Search for the cell housing the specified text and yield its [X, Y] center coordinate. 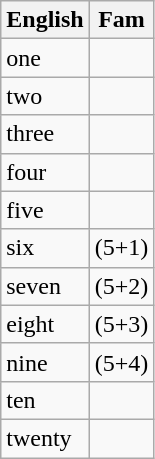
(5+3) [122, 324]
ten [45, 400]
six [45, 248]
four [45, 172]
nine [45, 362]
one [45, 58]
two [45, 96]
five [45, 210]
eight [45, 324]
three [45, 134]
English [45, 20]
(5+1) [122, 248]
Fam [122, 20]
(5+4) [122, 362]
seven [45, 286]
(5+2) [122, 286]
twenty [45, 438]
